Return the (X, Y) coordinate for the center point of the cell that contains the specified text.  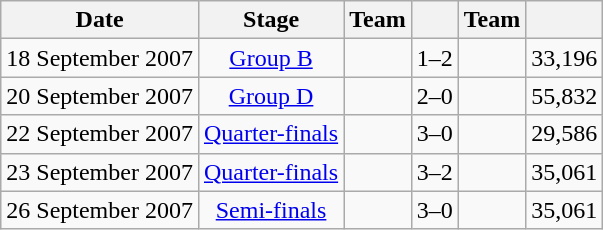
55,832 (564, 96)
Group D (270, 96)
33,196 (564, 58)
22 September 2007 (100, 134)
26 September 2007 (100, 210)
3–2 (434, 172)
20 September 2007 (100, 96)
23 September 2007 (100, 172)
1–2 (434, 58)
Semi-finals (270, 210)
2–0 (434, 96)
Date (100, 20)
18 September 2007 (100, 58)
29,586 (564, 134)
Group B (270, 58)
Stage (270, 20)
